Provide the [x, y] coordinate of the cell's center where the given text is located.  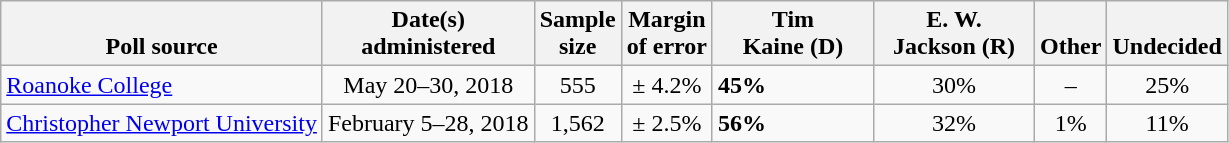
Date(s)administered [428, 34]
1% [1071, 123]
Christopher Newport University [162, 123]
Undecided [1167, 34]
555 [578, 85]
February 5–28, 2018 [428, 123]
± 2.5% [666, 123]
1,562 [578, 123]
32% [954, 123]
– [1071, 85]
30% [954, 85]
TimKaine (D) [792, 34]
56% [792, 123]
11% [1167, 123]
Samplesize [578, 34]
Other [1071, 34]
May 20–30, 2018 [428, 85]
45% [792, 85]
± 4.2% [666, 85]
E. W.Jackson (R) [954, 34]
Poll source [162, 34]
Marginof error [666, 34]
25% [1167, 85]
Roanoke College [162, 85]
